Extract the [X, Y] coordinate from the center of the cell holding the provided text.  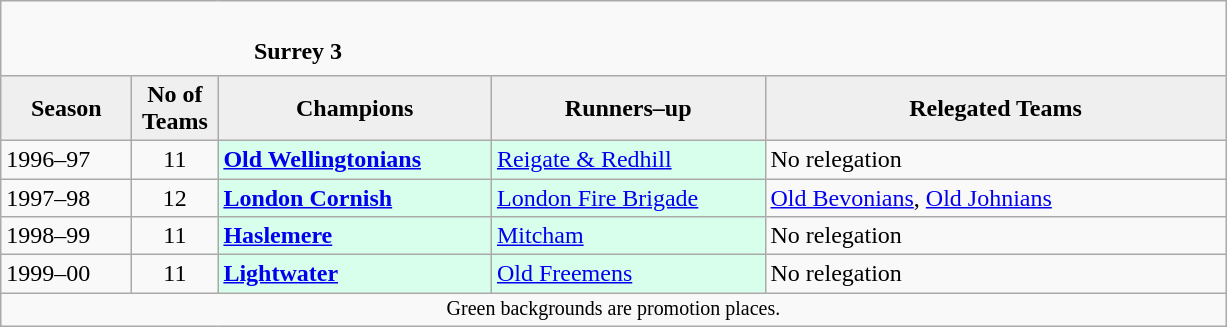
Mitcham [628, 236]
Reigate & Redhill [628, 159]
Runners–up [628, 108]
Haslemere [355, 236]
Season [66, 108]
Old Freemens [628, 274]
London Fire Brigade [628, 197]
Old Bevonians, Old Johnians [996, 197]
1997–98 [66, 197]
Green backgrounds are promotion places. [614, 310]
No of Teams [175, 108]
Champions [355, 108]
Old Wellingtonians [355, 159]
1998–99 [66, 236]
1999–00 [66, 274]
London Cornish [355, 197]
12 [175, 197]
Relegated Teams [996, 108]
1996–97 [66, 159]
Lightwater [355, 274]
